For the text-containing cell, return its midpoint in [x, y] coordinate format. 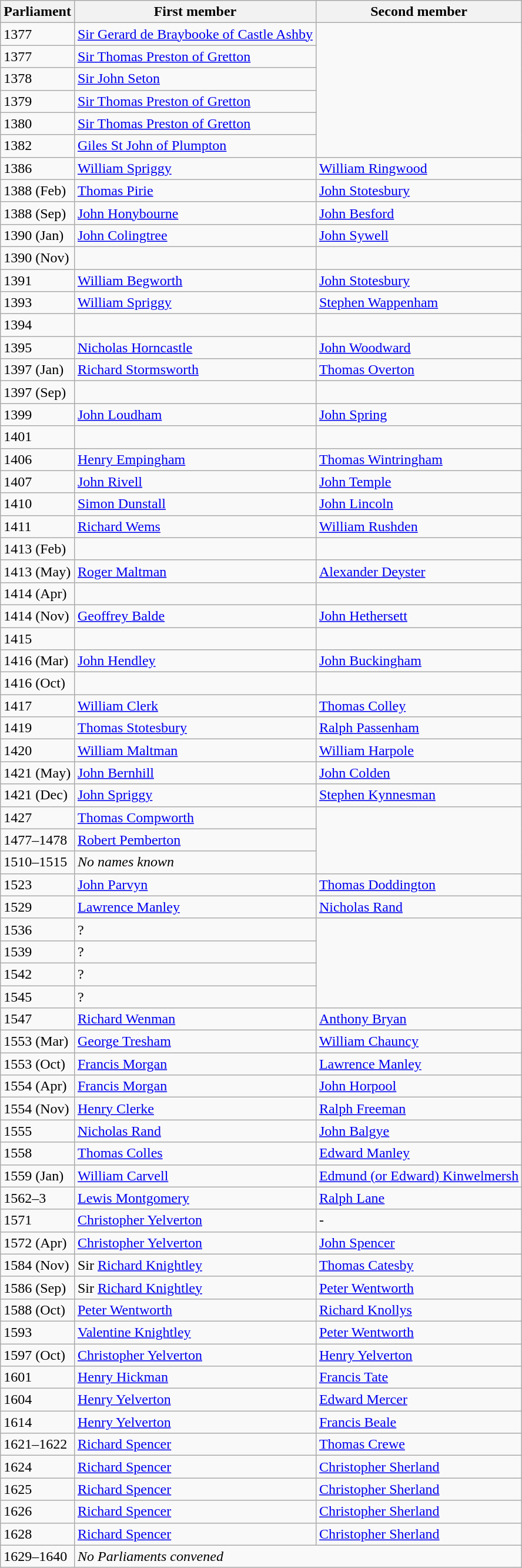
1629–1640 [38, 1556]
John Spriggy [195, 795]
John Rivell [195, 482]
1553 (Oct) [38, 1064]
Anthony Bryan [419, 1019]
First member [195, 12]
John Horpool [419, 1086]
1397 (Sep) [38, 392]
Richard Wenman [195, 1019]
Edward Mercer [419, 1400]
1614 [38, 1422]
John Honybourne [195, 213]
Edmund (or Edward) Kinwelmersh [419, 1176]
Henry Clerke [195, 1109]
1572 (Apr) [38, 1243]
Richard Knollys [419, 1310]
1391 [38, 281]
John Colden [419, 773]
1539 [38, 952]
1395 [38, 348]
John Hendley [195, 661]
Sir Gerard de Braybooke of Castle Ashby [195, 34]
1553 (Mar) [38, 1042]
1397 (Jan) [38, 370]
1406 [38, 459]
Henry Empingham [195, 459]
Thomas Colles [195, 1153]
Francis Tate [419, 1377]
Valentine Knightley [195, 1332]
Thomas Doddington [419, 885]
William Maltman [195, 750]
Geoffrey Balde [195, 616]
No Parliaments convened [297, 1556]
1536 [38, 929]
1393 [38, 303]
No names known [195, 862]
Stephen Wappenham [419, 303]
William Clerk [195, 706]
George Tresham [195, 1042]
John Woodward [419, 348]
Sir John Seton [195, 79]
1420 [38, 750]
John Parvyn [195, 885]
Nicholas Horncastle [195, 348]
John Bernhill [195, 773]
1593 [38, 1332]
1554 (Nov) [38, 1109]
- [419, 1220]
Roger Maltman [195, 571]
Thomas Catesby [419, 1265]
Henry Hickman [195, 1377]
1597 (Oct) [38, 1355]
1626 [38, 1512]
Ralph Passenham [419, 728]
1388 (Feb) [38, 191]
Stephen Kynnesman [419, 795]
Richard Stormsworth [195, 370]
1415 [38, 638]
1523 [38, 885]
1554 (Apr) [38, 1086]
1555 [38, 1131]
1571 [38, 1220]
John Temple [419, 482]
1628 [38, 1534]
William Begworth [195, 281]
John Sywell [419, 235]
1382 [38, 146]
Thomas Pirie [195, 191]
1547 [38, 1019]
Lewis Montgomery [195, 1198]
1394 [38, 325]
Parliament [38, 12]
Robert Pemberton [195, 840]
1411 [38, 526]
William Ringwood [419, 168]
1407 [38, 482]
John Spring [419, 415]
1379 [38, 101]
Richard Wems [195, 526]
William Chauncy [419, 1042]
1545 [38, 997]
1388 (Sep) [38, 213]
John Besford [419, 213]
John Lincoln [419, 504]
Edward Manley [419, 1153]
John Hethersett [419, 616]
1378 [38, 79]
1601 [38, 1377]
1477–1478 [38, 840]
John Colingtree [195, 235]
1417 [38, 706]
Ralph Lane [419, 1198]
Ralph Freeman [419, 1109]
1421 (Dec) [38, 795]
1559 (Jan) [38, 1176]
1421 (May) [38, 773]
1413 (Feb) [38, 549]
1621–1622 [38, 1444]
1410 [38, 504]
1401 [38, 437]
William Harpole [419, 750]
1586 (Sep) [38, 1287]
John Spencer [419, 1243]
1413 (May) [38, 571]
Thomas Overton [419, 370]
1510–1515 [38, 862]
1414 (Nov) [38, 616]
1542 [38, 974]
1529 [38, 907]
Thomas Crewe [419, 1444]
1588 (Oct) [38, 1310]
Thomas Colley [419, 706]
William Rushden [419, 526]
Thomas Stotesbury [195, 728]
John Buckingham [419, 661]
1414 (Apr) [38, 593]
John Balgye [419, 1131]
Thomas Compworth [195, 818]
1399 [38, 415]
Second member [419, 12]
Francis Beale [419, 1422]
William Carvell [195, 1176]
1416 (Oct) [38, 683]
1584 (Nov) [38, 1265]
1380 [38, 124]
1427 [38, 818]
1416 (Mar) [38, 661]
1390 (Nov) [38, 258]
Giles St John of Plumpton [195, 146]
Thomas Wintringham [419, 459]
1604 [38, 1400]
1624 [38, 1467]
1558 [38, 1153]
1390 (Jan) [38, 235]
1625 [38, 1489]
1419 [38, 728]
1562–3 [38, 1198]
John Loudham [195, 415]
Simon Dunstall [195, 504]
Alexander Deyster [419, 571]
1386 [38, 168]
